Scan for the cell matching the given text and deliver its (X, Y) coordinate at center. 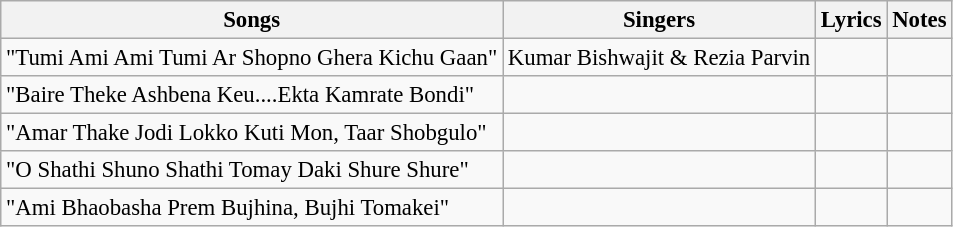
Singers (658, 20)
Notes (920, 20)
"Baire Theke Ashbena Keu....Ekta Kamrate Bondi" (252, 95)
"Tumi Ami Ami Tumi Ar Shopno Ghera Kichu Gaan" (252, 58)
"Amar Thake Jodi Lokko Kuti Mon, Taar Shobgulo" (252, 133)
Kumar Bishwajit & Rezia Parvin (658, 58)
Lyrics (852, 20)
Songs (252, 20)
"O Shathi Shuno Shathi Tomay Daki Shure Shure" (252, 170)
"Ami Bhaobasha Prem Bujhina, Bujhi Tomakei" (252, 208)
